Detect which cell encompasses the target text, then output its [X, Y] center coordinate. 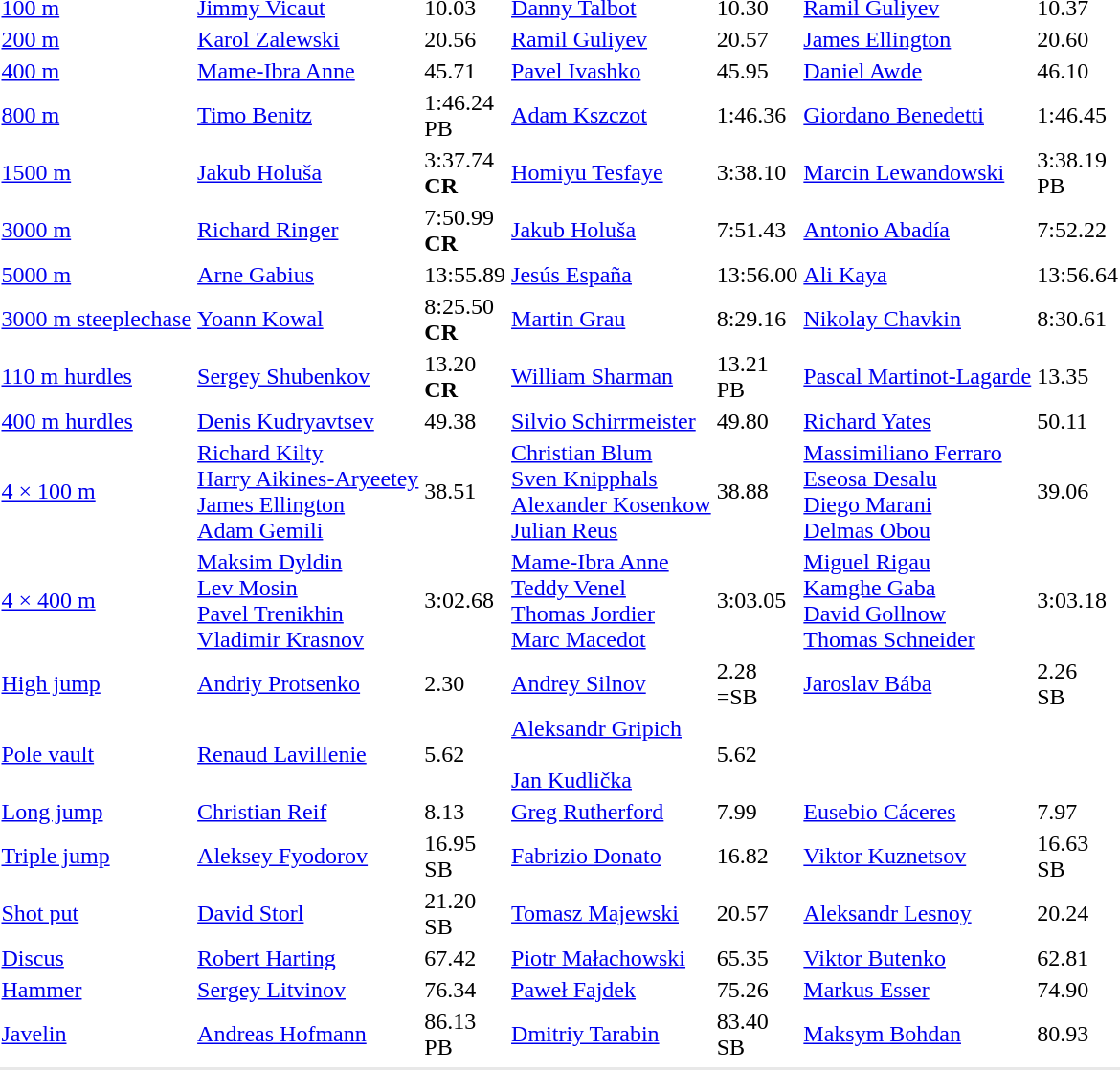
200 m [97, 39]
38.51 [465, 492]
3:37.74CR [465, 172]
Jesús España [612, 275]
Dmitriy Tarabin [612, 1034]
13.21PB [757, 377]
13.20CR [465, 377]
Aleksey Fyodorov [308, 856]
Renaud Lavillenie [308, 754]
Maksym Bohdan [917, 1034]
Christian BlumSven KnipphalsAlexander KosenkowJulian Reus [612, 492]
Giordano Benedetti [917, 115]
Long jump [97, 812]
Fabrizio Donato [612, 856]
49.38 [465, 421]
Andriy Protsenko [308, 683]
Arne Gabius [308, 275]
Pavel Ivashko [612, 71]
Timo Benitz [308, 115]
20.24 [1078, 913]
Tomasz Majewski [612, 913]
8:29.16 [757, 320]
16.63SB [1078, 856]
400 m [97, 71]
Mame-Ibra Anne [308, 71]
67.42 [465, 958]
3:03.18 [1078, 601]
3:03.05 [757, 601]
Pole vault [97, 754]
75.26 [757, 990]
1:46.24PB [465, 115]
7:51.43 [757, 230]
83.40SB [757, 1034]
Massimiliano FerraroEseosa DesaluDiego MaraniDelmas Obou [917, 492]
3:38.10 [757, 172]
Yoann Kowal [308, 320]
50.11 [1078, 421]
20.56 [465, 39]
13:55.89 [465, 275]
James Ellington [917, 39]
High jump [97, 683]
Martin Grau [612, 320]
Silvio Schirrmeister [612, 421]
Ali Kaya [917, 275]
Marcin Lewandowski [917, 172]
86.13PB [465, 1034]
Piotr Małachowski [612, 958]
7.97 [1078, 812]
1:46.36 [757, 115]
Ramil Guliyev [612, 39]
74.90 [1078, 990]
Richard KiltyHarry Aikines-AryeeteyJames EllingtonAdam Gemili [308, 492]
46.10 [1078, 71]
3:02.68 [465, 601]
Jaroslav Bába [917, 683]
Andreas Hofmann [308, 1034]
Viktor Kuznetsov [917, 856]
Aleksandr Lesnoy [917, 913]
Aleksandr GripichJan Kudlička [612, 754]
Robert Harting [308, 958]
800 m [97, 115]
Markus Esser [917, 990]
3000 m steeplechase [97, 320]
Adam Kszczot [612, 115]
2.28=SB [757, 683]
2.26SB [1078, 683]
110 m hurdles [97, 377]
62.81 [1078, 958]
3:38.19PB [1078, 172]
16.82 [757, 856]
Richard Yates [917, 421]
13:56.64 [1078, 275]
Eusebio Cáceres [917, 812]
Mame-Ibra AnneTeddy VenelThomas JordierMarc Macedot [612, 601]
4 × 400 m [97, 601]
Shot put [97, 913]
7.99 [757, 812]
20.60 [1078, 39]
45.71 [465, 71]
Andrey Silnov [612, 683]
8:30.61 [1078, 320]
Paweł Fajdek [612, 990]
13:56.00 [757, 275]
Karol Zalewski [308, 39]
76.34 [465, 990]
7:52.22 [1078, 230]
1500 m [97, 172]
Triple jump [97, 856]
Homiyu Tesfaye [612, 172]
Sergey Shubenkov [308, 377]
Javelin [97, 1034]
Maksim DyldinLev MosinPavel TrenikhinVladimir Krasnov [308, 601]
21.20SB [465, 913]
Hammer [97, 990]
38.88 [757, 492]
Denis Kudryavtsev [308, 421]
400 m hurdles [97, 421]
Discus [97, 958]
65.35 [757, 958]
Viktor Butenko [917, 958]
Daniel Awde [917, 71]
5000 m [97, 275]
Miguel RigauKamghe GabaDavid GollnowThomas Schneider [917, 601]
4 × 100 m [97, 492]
1:46.45 [1078, 115]
Christian Reif [308, 812]
Nikolay Chavkin [917, 320]
16.95SB [465, 856]
45.95 [757, 71]
39.06 [1078, 492]
Richard Ringer [308, 230]
David Storl [308, 913]
13.35 [1078, 377]
8:25.50CR [465, 320]
Greg Rutherford [612, 812]
Pascal Martinot-Lagarde [917, 377]
8.13 [465, 812]
49.80 [757, 421]
William Sharman [612, 377]
Sergey Litvinov [308, 990]
7:50.99CR [465, 230]
2.30 [465, 683]
3000 m [97, 230]
Antonio Abadía [917, 230]
80.93 [1078, 1034]
